Determine the [X, Y] coordinate at the center of the cell enclosing the given text.  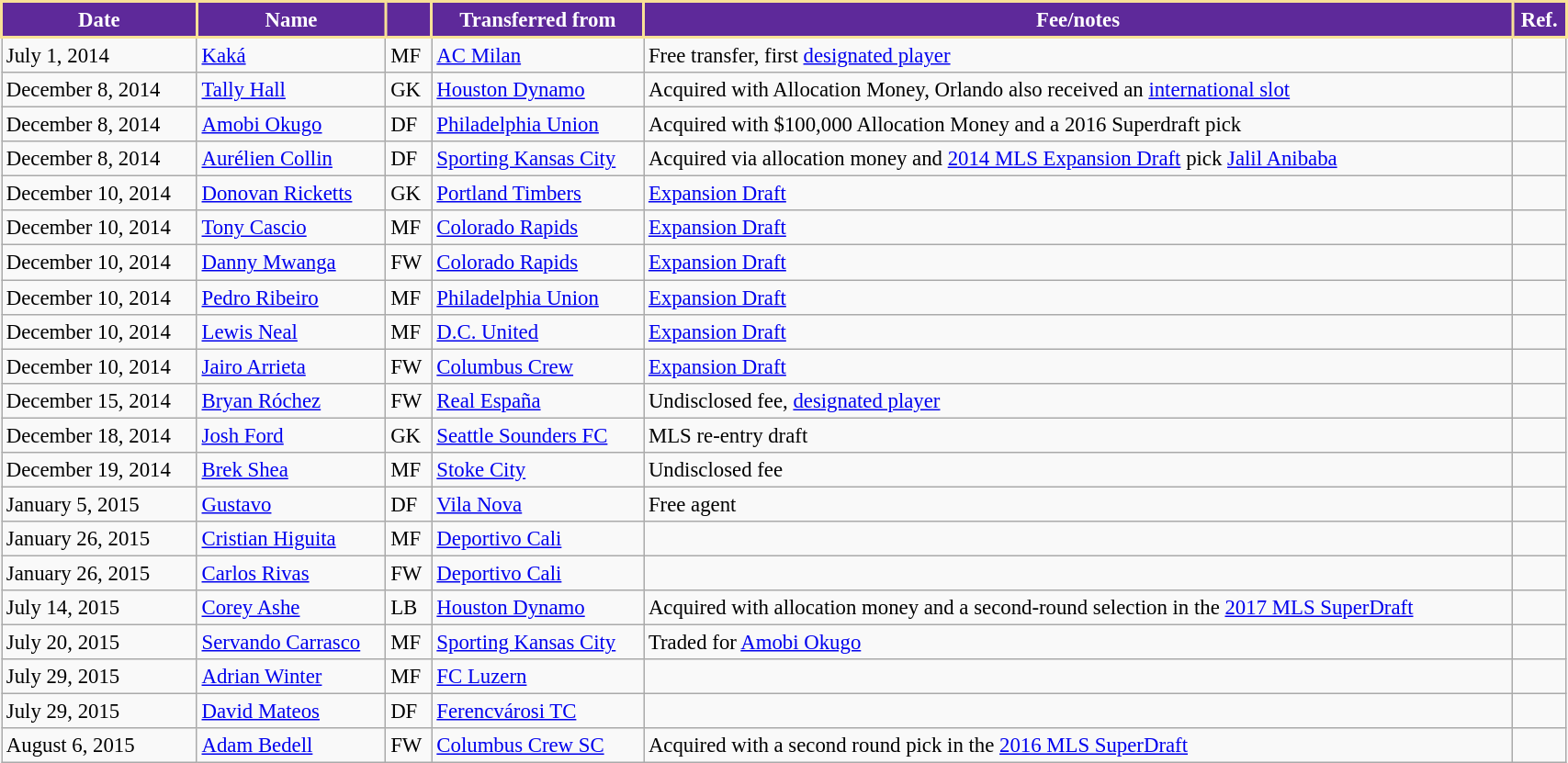
Transferred from [538, 20]
Josh Ford [291, 435]
Carlos Rivas [291, 573]
January 5, 2015 [99, 504]
Amobi Okugo [291, 125]
Acquired with Allocation Money, Orlando also received an international slot [1078, 90]
MLS re-entry draft [1078, 435]
Aurélien Collin [291, 159]
LB [409, 608]
Acquired with a second round pick in the 2016 MLS SuperDraft [1078, 746]
Tally Hall [291, 90]
Corey Ashe [291, 608]
Tony Cascio [291, 229]
Name [291, 20]
AC Milan [538, 55]
Undisclosed fee, designated player [1078, 400]
December 18, 2014 [99, 435]
Fee/notes [1078, 20]
Acquired via allocation money and 2014 MLS Expansion Draft pick Jalil Anibaba [1078, 159]
Danny Mwanga [291, 263]
Free agent [1078, 504]
Gustavo [291, 504]
Lewis Neal [291, 331]
Donovan Ricketts [291, 194]
July 1, 2014 [99, 55]
Real España [538, 400]
Columbus Crew [538, 366]
Jairo Arrieta [291, 366]
August 6, 2015 [99, 746]
Stoke City [538, 470]
Seattle Sounders FC [538, 435]
Servando Carrasco [291, 643]
Brek Shea [291, 470]
July 20, 2015 [99, 643]
December 15, 2014 [99, 400]
Undisclosed fee [1078, 470]
December 19, 2014 [99, 470]
Portland Timbers [538, 194]
Acquired with $100,000 Allocation Money and a 2016 Superdraft pick [1078, 125]
Traded for Amobi Okugo [1078, 643]
Ref. [1540, 20]
FC Luzern [538, 677]
Adam Bedell [291, 746]
Kaká [291, 55]
Bryan Róchez [291, 400]
Columbus Crew SC [538, 746]
Pedro Ribeiro [291, 297]
Acquired with allocation money and a second-round selection in the 2017 MLS SuperDraft [1078, 608]
Adrian Winter [291, 677]
July 14, 2015 [99, 608]
Free transfer, first designated player [1078, 55]
David Mateos [291, 712]
Vila Nova [538, 504]
Cristian Higuita [291, 539]
Date [99, 20]
D.C. United [538, 331]
Ferencvárosi TC [538, 712]
